From the cell containing the given text, extract its center point as [X, Y] coordinate. 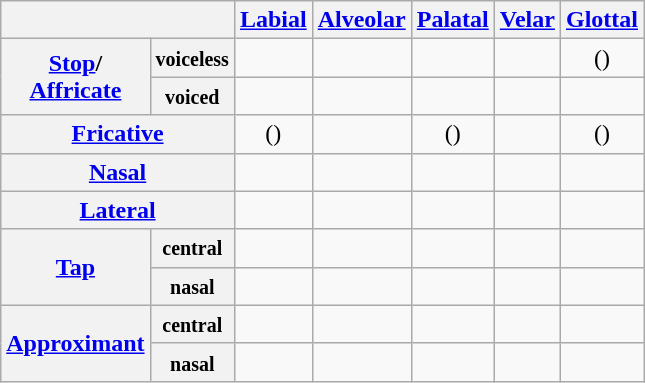
Alveolar [362, 20]
Palatal [452, 20]
voiceless [192, 58]
Fricative [118, 134]
Approximant [76, 343]
Lateral [118, 210]
Labial [273, 20]
Stop/Affricate [76, 77]
Nasal [118, 172]
voiced [192, 96]
Glottal [602, 20]
Tap [76, 267]
Velar [527, 20]
